Identify which cell holds the provided text, then report its (X, Y) central coordinate. 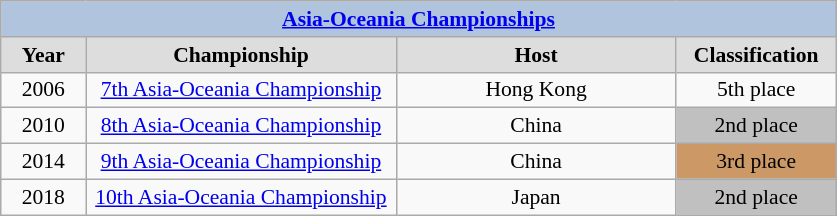
3rd place (756, 162)
Championship (241, 55)
2010 (44, 126)
Hong Kong (536, 90)
8th Asia-Oceania Championship (241, 126)
5th place (756, 90)
Japan (536, 197)
9th Asia-Oceania Championship (241, 162)
Year (44, 55)
2018 (44, 197)
Classification (756, 55)
10th Asia-Oceania Championship (241, 197)
Host (536, 55)
2006 (44, 90)
Asia-Oceania Championships (419, 19)
7th Asia-Oceania Championship (241, 90)
2014 (44, 162)
